Capture the cell that displays the provided text and extract its (X, Y) central coordinate. 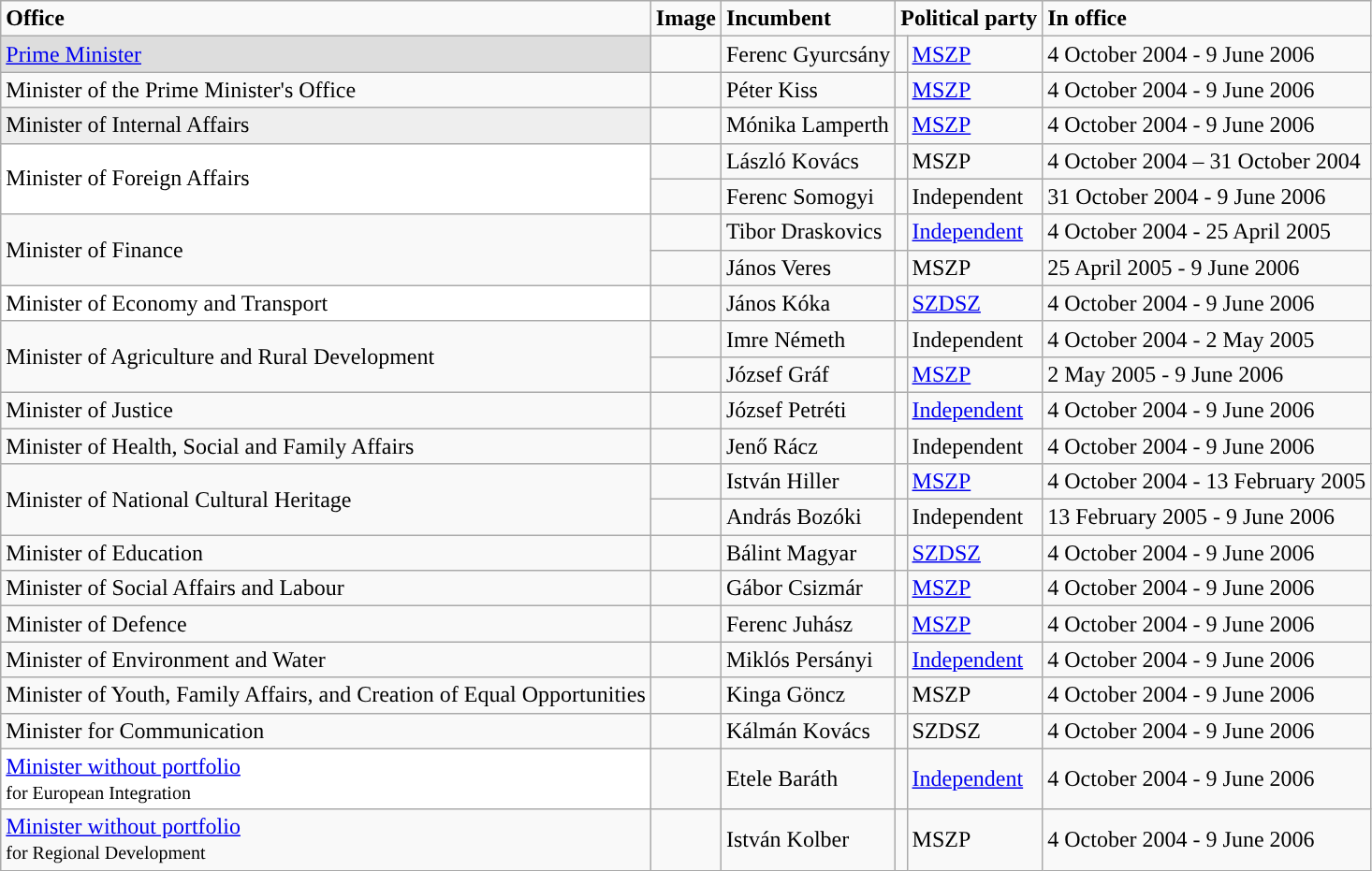
Minister of Internal Affairs (326, 125)
Minister of Foreign Affairs (326, 179)
In office (1207, 19)
Kinga Göncz (808, 695)
Mónika Lamperth (808, 125)
Incumbent (808, 19)
Jenő Rácz (808, 446)
János Veres (808, 268)
Ferenc Juhász (808, 624)
Kálmán Kovács (808, 731)
Image (685, 19)
Minister of Agriculture and Rural Development (326, 356)
András Bozóki (808, 517)
Miklós Persányi (808, 660)
Minister of Health, Social and Family Affairs (326, 446)
Minister of Youth, Family Affairs, and Creation of Equal Opportunities (326, 695)
Minister of National Cultural Heritage (326, 500)
Minister of Social Affairs and Labour (326, 588)
Minister of Education (326, 553)
Minister of Environment and Water (326, 660)
Prime Minister (326, 54)
Minister without portfoliofor Regional Development (326, 840)
2 May 2005 - 9 June 2006 (1207, 374)
László Kovács (808, 161)
Minister of Finance (326, 250)
4 October 2004 - 13 February 2005 (1207, 482)
Péter Kiss (808, 90)
István Hiller (808, 482)
Imre Németh (808, 339)
Gábor Csizmár (808, 588)
4 October 2004 – 31 October 2004 (1207, 161)
Etele Baráth (808, 778)
Minister without portfoliofor European Integration (326, 778)
Minister of the Prime Minister's Office (326, 90)
József Gráf (808, 374)
25 April 2005 - 9 June 2006 (1207, 268)
13 February 2005 - 9 June 2006 (1207, 517)
Ferenc Somogyi (808, 196)
4 October 2004 - 25 April 2005 (1207, 232)
István Kolber (808, 840)
Bálint Magyar (808, 553)
Minister of Defence (326, 624)
Political party (970, 19)
Tibor Draskovics (808, 232)
Ferenc Gyurcsány (808, 54)
31 October 2004 - 9 June 2006 (1207, 196)
János Kóka (808, 303)
Minister of Economy and Transport (326, 303)
Office (326, 19)
4 October 2004 - 2 May 2005 (1207, 339)
József Petréti (808, 410)
Minister of Justice (326, 410)
Minister for Communication (326, 731)
